Find where the given text appears and provide that cell's center as [X, Y] coordinate. 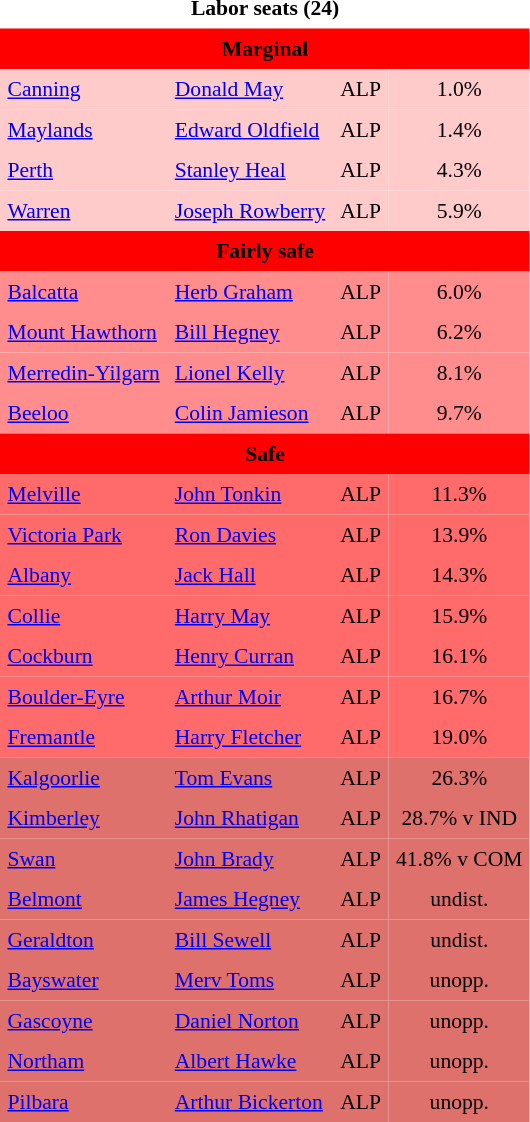
John Brady [250, 858]
Balcatta [84, 291]
Bill Sewell [250, 939]
Tom Evans [250, 777]
Safe [265, 453]
Herb Graham [250, 291]
Gascoyne [84, 1020]
Merredin-Yilgarn [84, 372]
Donald May [250, 89]
Ron Davies [250, 534]
Belmont [84, 899]
Boulder-Eyre [84, 696]
Maylands [84, 129]
Colin Jamieson [250, 413]
Marginal [265, 48]
Canning [84, 89]
Victoria Park [84, 534]
Warren [84, 210]
Daniel Norton [250, 1020]
Geraldton [84, 939]
James Hegney [250, 899]
Bill Hegney [250, 332]
Merv Toms [250, 980]
Lionel Kelly [250, 372]
Edward Oldfield [250, 129]
Fairly safe [265, 251]
John Rhatigan [250, 818]
Harry Fletcher [250, 737]
Perth [84, 170]
Bayswater [84, 980]
Harry May [250, 615]
Arthur Moir [250, 696]
Albert Hawke [250, 1061]
Joseph Rowberry [250, 210]
Stanley Heal [250, 170]
Kalgoorlie [84, 777]
Arthur Bickerton [250, 1101]
Beeloo [84, 413]
Melville [84, 494]
Fremantle [84, 737]
Collie [84, 615]
John Tonkin [250, 494]
Cockburn [84, 656]
Albany [84, 575]
Henry Curran [250, 656]
Kimberley [84, 818]
Jack Hall [250, 575]
Mount Hawthorn [84, 332]
Northam [84, 1061]
Pilbara [84, 1101]
Swan [84, 858]
